From the cell containing the given text, extract its center point as [x, y] coordinate. 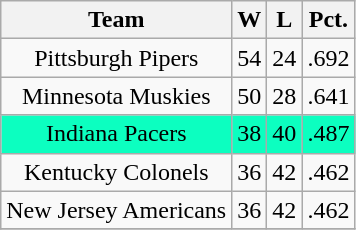
New Jersey Americans [116, 210]
Minnesota Muskies [116, 96]
.487 [328, 134]
50 [250, 96]
W [250, 20]
28 [284, 96]
Pittsburgh Pipers [116, 58]
Indiana Pacers [116, 134]
.692 [328, 58]
.641 [328, 96]
24 [284, 58]
Kentucky Colonels [116, 172]
40 [284, 134]
Team [116, 20]
54 [250, 58]
38 [250, 134]
Pct. [328, 20]
L [284, 20]
